For the text-containing cell, return its midpoint in [x, y] coordinate format. 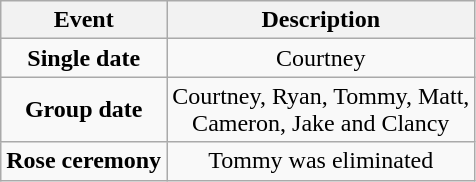
Single date [84, 58]
Courtney [321, 58]
Courtney, Ryan, Tommy, Matt, Cameron, Jake and Clancy [321, 110]
Tommy was eliminated [321, 161]
Description [321, 20]
Rose ceremony [84, 161]
Event [84, 20]
Group date [84, 110]
